Return the (x, y) coordinate for the center point of the cell that contains the specified text.  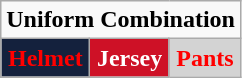
Helmet (46, 58)
Pants (204, 58)
Jersey (130, 58)
Uniform Combination (121, 20)
